Return [x, y] of the center of cell containing provided text 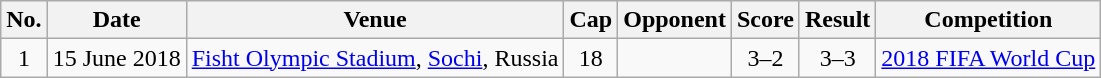
2018 FIFA World Cup [988, 58]
3–2 [765, 58]
No. [24, 20]
18 [591, 58]
3–3 [837, 58]
Result [837, 20]
Date [116, 20]
Fisht Olympic Stadium, Sochi, Russia [375, 58]
15 June 2018 [116, 58]
Venue [375, 20]
Competition [988, 20]
Score [765, 20]
Opponent [675, 20]
1 [24, 58]
Cap [591, 20]
